Scan for the cell matching the given text and deliver its (X, Y) coordinate at center. 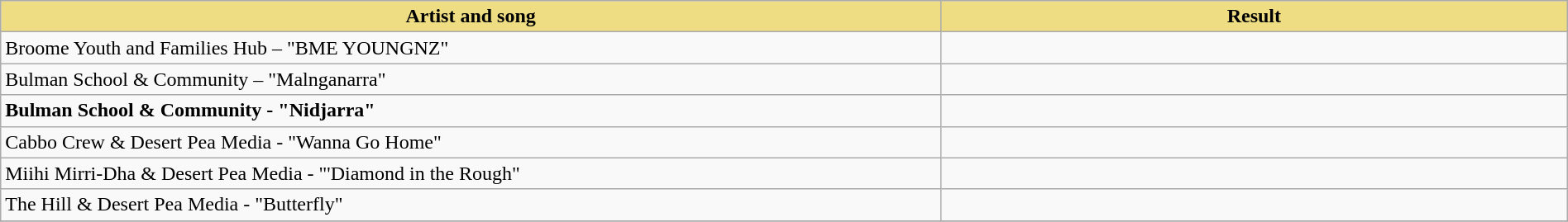
Result (1254, 17)
Artist and song (471, 17)
Miihi Mirri-Dha & Desert Pea Media - "'Diamond in the Rough" (471, 173)
The Hill & Desert Pea Media - "Butterfly" (471, 205)
Bulman School & Community - "Nidjarra" (471, 111)
Cabbo Crew & Desert Pea Media - "Wanna Go Home" (471, 142)
Bulman School & Community – "Malnganarra" (471, 79)
Broome Youth and Families Hub – "BME YOUNGNZ" (471, 48)
